Pinpoint the cell where the given text exists, returning its (x, y) midpoint coordinate. 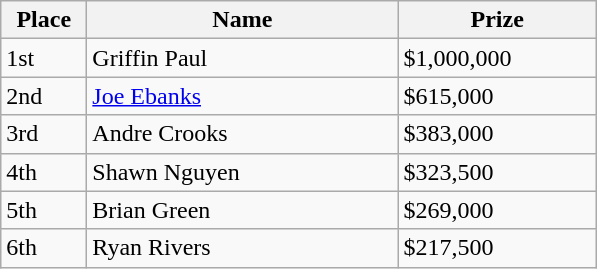
Prize (498, 20)
Andre Crooks (242, 134)
Brian Green (242, 210)
4th (44, 172)
Place (44, 20)
Joe Ebanks (242, 96)
Griffin Paul (242, 58)
3rd (44, 134)
Name (242, 20)
$1,000,000 (498, 58)
$217,500 (498, 248)
1st (44, 58)
$269,000 (498, 210)
Ryan Rivers (242, 248)
Shawn Nguyen (242, 172)
2nd (44, 96)
5th (44, 210)
$615,000 (498, 96)
6th (44, 248)
$383,000 (498, 134)
$323,500 (498, 172)
